Locate the cell with the specified text and output its (x, y) center coordinate. 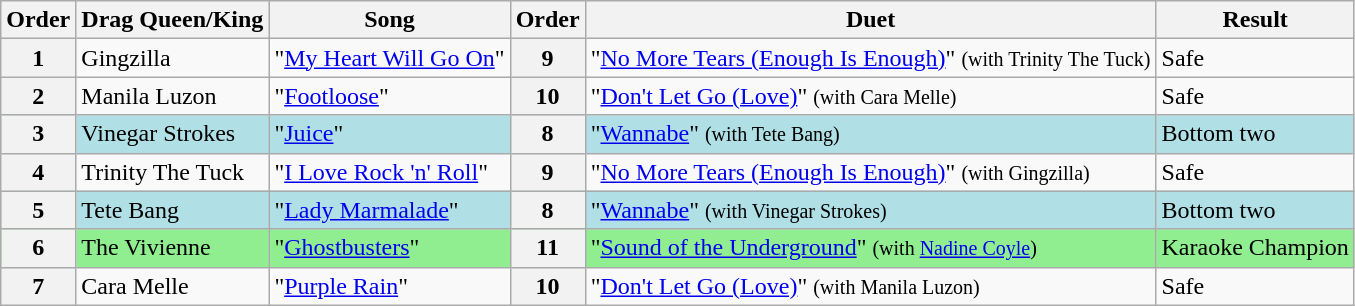
11 (548, 248)
Cara Melle (172, 286)
5 (38, 210)
"Juice" (390, 134)
"Ghostbusters" (390, 248)
"No More Tears (Enough Is Enough)" (with Gingzilla) (870, 172)
Manila Luzon (172, 96)
"No More Tears (Enough Is Enough)" (with Trinity The Tuck) (870, 58)
Duet (870, 20)
6 (38, 248)
7 (38, 286)
Karaoke Champion (1255, 248)
1 (38, 58)
3 (38, 134)
Result (1255, 20)
"Lady Marmalade" (390, 210)
Drag Queen/King (172, 20)
"Don't Let Go (Love)" (with Cara Melle) (870, 96)
"Sound of the Underground" (with Nadine Coyle) (870, 248)
"My Heart Will Go On" (390, 58)
4 (38, 172)
Song (390, 20)
Trinity The Tuck (172, 172)
2 (38, 96)
"Wannabe" (with Vinegar Strokes) (870, 210)
"I Love Rock 'n' Roll" (390, 172)
Vinegar Strokes (172, 134)
"Footloose" (390, 96)
The Vivienne (172, 248)
"Wannabe" (with Tete Bang) (870, 134)
"Purple Rain" (390, 286)
"Don't Let Go (Love)" (with Manila Luzon) (870, 286)
Tete Bang (172, 210)
Gingzilla (172, 58)
